Determine the (X, Y) coordinate at the center of the cell enclosing the given text.  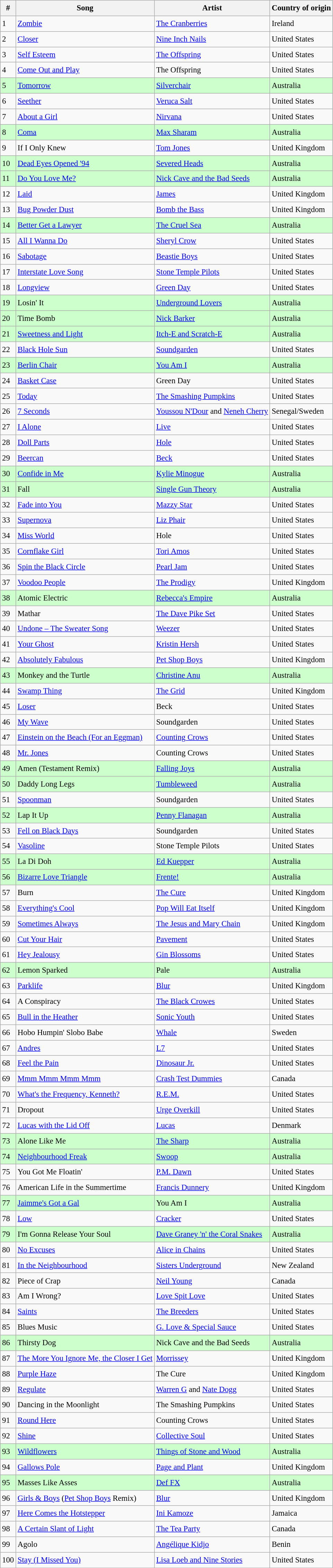
Max Sharam (212, 132)
45 (8, 706)
Pet Shop Boys (212, 660)
4 (8, 70)
8 (8, 132)
Time Bomb (85, 319)
71 (8, 1110)
Mr. Jones (85, 753)
Masses Like Asses (85, 1482)
Sometimes Always (85, 924)
95 (8, 1482)
57 (8, 893)
10 (8, 164)
La Di Doh (85, 861)
83 (8, 1296)
Wildflowers (85, 1451)
96 (8, 1498)
38 (8, 598)
Lucas with the Lid Off (85, 1125)
5 (8, 86)
27 (8, 427)
No Excuses (85, 1250)
L7 (212, 1048)
80 (8, 1250)
62 (8, 970)
93 (8, 1451)
Voodoo People (85, 582)
Dead Eyes Opened '94 (85, 164)
Doll Parts (85, 443)
Spoonman (85, 800)
31 (8, 489)
My Wave (85, 722)
Country of origin (301, 8)
37 (8, 582)
35 (8, 552)
92 (8, 1436)
99 (8, 1545)
The Black Crowes (212, 1001)
3 (8, 55)
Alone Like Me (85, 1141)
36 (8, 567)
90 (8, 1405)
Nine Inch Nails (212, 40)
American Life in the Summertime (85, 1188)
Collective Soul (212, 1436)
The More You Ignore Me, the Closer I Get (85, 1358)
Live (212, 427)
Christine Anu (212, 676)
Atomic Electric (85, 598)
# (8, 8)
Kylie Minogue (212, 474)
84 (8, 1312)
20 (8, 319)
Zombie (85, 24)
43 (8, 676)
64 (8, 1001)
72 (8, 1125)
Tomorrow (85, 86)
51 (8, 800)
Swamp Thing (85, 691)
81 (8, 1265)
66 (8, 1033)
Ini Kamoze (212, 1514)
Low (85, 1218)
Monkey and the Turtle (85, 676)
Lisa Loeb and Nine Stories (212, 1560)
Jaimme's Got a Gal (85, 1203)
Warren G and Nate Dogg (212, 1390)
Your Ghost (85, 645)
18 (8, 288)
Song (85, 8)
The Breeders (212, 1312)
53 (8, 831)
Gallows Pole (85, 1467)
1 (8, 24)
Dancing in the Moonlight (85, 1405)
Bug Powder Dust (85, 210)
Seether (85, 101)
Amen (Testament Remix) (85, 769)
Lemon Sparked (85, 970)
34 (8, 536)
Fall (85, 489)
Veruca Salt (212, 101)
The Prodigy (212, 582)
Regulate (85, 1390)
48 (8, 753)
Lap It Up (85, 815)
Nick Barker (212, 319)
78 (8, 1218)
Swoop (212, 1157)
65 (8, 1017)
Einstein on the Beach (For an Eggman) (85, 737)
Neil Young (212, 1281)
Longview (85, 288)
Dropout (85, 1110)
Sweden (301, 1033)
Single Gun Theory (212, 489)
Agolo (85, 1545)
Shine (85, 1436)
55 (8, 861)
16 (8, 256)
6 (8, 101)
26 (8, 412)
19 (8, 303)
23 (8, 365)
Beastie Boys (212, 256)
82 (8, 1281)
11 (8, 179)
What's the Frequency, Kenneth? (85, 1094)
Severed Heads (212, 164)
Fell on Black Days (85, 831)
Falling Joys (212, 769)
32 (8, 505)
Whale (212, 1033)
Dinosaur Jr. (212, 1064)
Morrissey (212, 1358)
24 (8, 380)
44 (8, 691)
Penny Flanagan (212, 815)
Pavement (212, 939)
75 (8, 1172)
13 (8, 210)
Fade into You (85, 505)
Black Hole Sun (85, 349)
Urge Overkill (212, 1110)
88 (8, 1374)
Sisters Underground (212, 1265)
Here Comes the Hotstepper (85, 1514)
12 (8, 194)
Mathar (85, 613)
21 (8, 334)
About a Girl (85, 116)
33 (8, 520)
Pearl Jam (212, 567)
R.E.M. (212, 1094)
Interstate Love Song (85, 272)
Everything's Cool (85, 909)
Lucas (212, 1125)
Bomb the Bass (212, 210)
73 (8, 1141)
The Grid (212, 691)
68 (8, 1064)
52 (8, 815)
James (212, 194)
22 (8, 349)
Thirsty Dog (85, 1343)
Page and Plant (212, 1467)
98 (8, 1529)
59 (8, 924)
Andres (85, 1048)
Cracker (212, 1218)
Absolutely Fabulous (85, 660)
Supernova (85, 520)
Artist (212, 8)
14 (8, 225)
67 (8, 1048)
Purple Haze (85, 1374)
Cut Your Hair (85, 939)
89 (8, 1390)
Bull in the Heather (85, 1017)
Better Get a Lawyer (85, 225)
Francis Dunnery (212, 1188)
17 (8, 272)
Frente! (212, 877)
Saints (85, 1312)
Weezer (212, 629)
41 (8, 645)
You Got Me Floatin' (85, 1172)
Tom Jones (212, 148)
Youssou N'Dour and Neneh Cherry (212, 412)
Feel the Pain (85, 1064)
Mazzy Star (212, 505)
9 (8, 148)
60 (8, 939)
25 (8, 396)
I'm Gonna Release Your Soul (85, 1234)
87 (8, 1358)
Nirvana (212, 116)
Ireland (301, 24)
Pop Will Eat Itself (212, 909)
2 (8, 40)
The Dave Pike Set (212, 613)
Silverchair (212, 86)
Hobo Humpin' Slobo Babe (85, 1033)
54 (8, 846)
94 (8, 1467)
100 (8, 1560)
Loser (85, 706)
97 (8, 1514)
All I Wanna Do (85, 241)
Mmm Mmm Mmm Mmm (85, 1079)
Itch-E and Scratch-E (212, 334)
56 (8, 877)
Losin' It (85, 303)
Closer (85, 40)
86 (8, 1343)
77 (8, 1203)
28 (8, 443)
The Tea Party (212, 1529)
Hey Jealousy (85, 955)
Denmark (301, 1125)
Self Esteem (85, 55)
Tumbleweed (212, 784)
47 (8, 737)
69 (8, 1079)
Pale (212, 970)
79 (8, 1234)
Confide in Me (85, 474)
In the Neighbourhood (85, 1265)
Things of Stone and Wood (212, 1451)
Sheryl Crow (212, 241)
Blues Music (85, 1327)
Basket Case (85, 380)
Senegal/Sweden (301, 412)
85 (8, 1327)
Benin (301, 1545)
40 (8, 629)
The Sharp (212, 1141)
Stay (I Missed You) (85, 1560)
Kristin Hersh (212, 645)
Spin the Black Circle (85, 567)
The Jesus and Mary Chain (212, 924)
Undone – The Sweater Song (85, 629)
Sabotage (85, 256)
I Alone (85, 427)
Round Here (85, 1421)
Laid (85, 194)
The Cranberries (212, 24)
Do You Love Me? (85, 179)
Sonic Youth (212, 1017)
Vasoline (85, 846)
Underground Lovers (212, 303)
Angélique Kidjo (212, 1545)
Alice in Chains (212, 1250)
61 (8, 955)
Ed Kuepper (212, 861)
Daddy Long Legs (85, 784)
70 (8, 1094)
New Zealand (301, 1265)
46 (8, 722)
Bizarre Love Triangle (85, 877)
Come Out and Play (85, 70)
Gin Blossoms (212, 955)
42 (8, 660)
Jamaica (301, 1514)
7 Seconds (85, 412)
91 (8, 1421)
63 (8, 986)
30 (8, 474)
G. Love & Special Sauce (212, 1327)
76 (8, 1188)
Today (85, 396)
58 (8, 909)
49 (8, 769)
Rebecca's Empire (212, 598)
Miss World (85, 536)
Coma (85, 132)
Berlin Chair (85, 365)
If I Only Knew (85, 148)
Dave Graney 'n' the Coral Snakes (212, 1234)
39 (8, 613)
A Conspiracy (85, 1001)
Am I Wrong? (85, 1296)
Crash Test Dummies (212, 1079)
74 (8, 1157)
Sweetness and Light (85, 334)
Def FX (212, 1482)
Girls & Boys (Pet Shop Boys Remix) (85, 1498)
Love Spit Love (212, 1296)
A Certain Slant of Light (85, 1529)
Parklife (85, 986)
15 (8, 241)
Tori Amos (212, 552)
Piece of Crap (85, 1281)
29 (8, 458)
P.M. Dawn (212, 1172)
Beercan (85, 458)
Liz Phair (212, 520)
The Cruel Sea (212, 225)
Burn (85, 893)
50 (8, 784)
7 (8, 116)
Neighbourhood Freak (85, 1157)
Cornflake Girl (85, 552)
